Determine the [X, Y] coordinate at the center of the cell enclosing the given text.  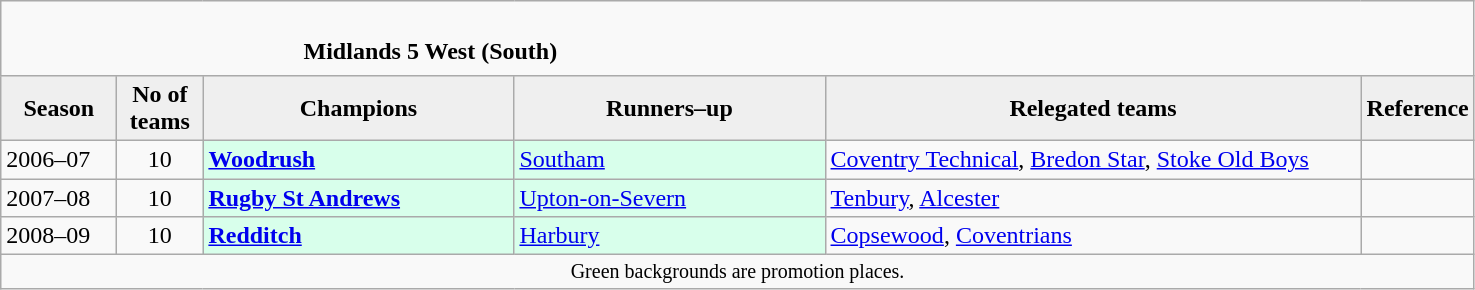
Relegated teams [1093, 108]
No of teams [160, 108]
2006–07 [59, 159]
Champions [358, 108]
Woodrush [358, 159]
Green backgrounds are promotion places. [738, 272]
Upton-on-Severn [670, 197]
Runners–up [670, 108]
Copsewood, Coventrians [1093, 236]
Rugby St Andrews [358, 197]
Southam [670, 159]
Coventry Technical, Bredon Star, Stoke Old Boys [1093, 159]
Season [59, 108]
2007–08 [59, 197]
Reference [1418, 108]
Harbury [670, 236]
Redditch [358, 236]
Tenbury, Alcester [1093, 197]
2008–09 [59, 236]
